Determine the (X, Y) coordinate at the center of the cell enclosing the given text.  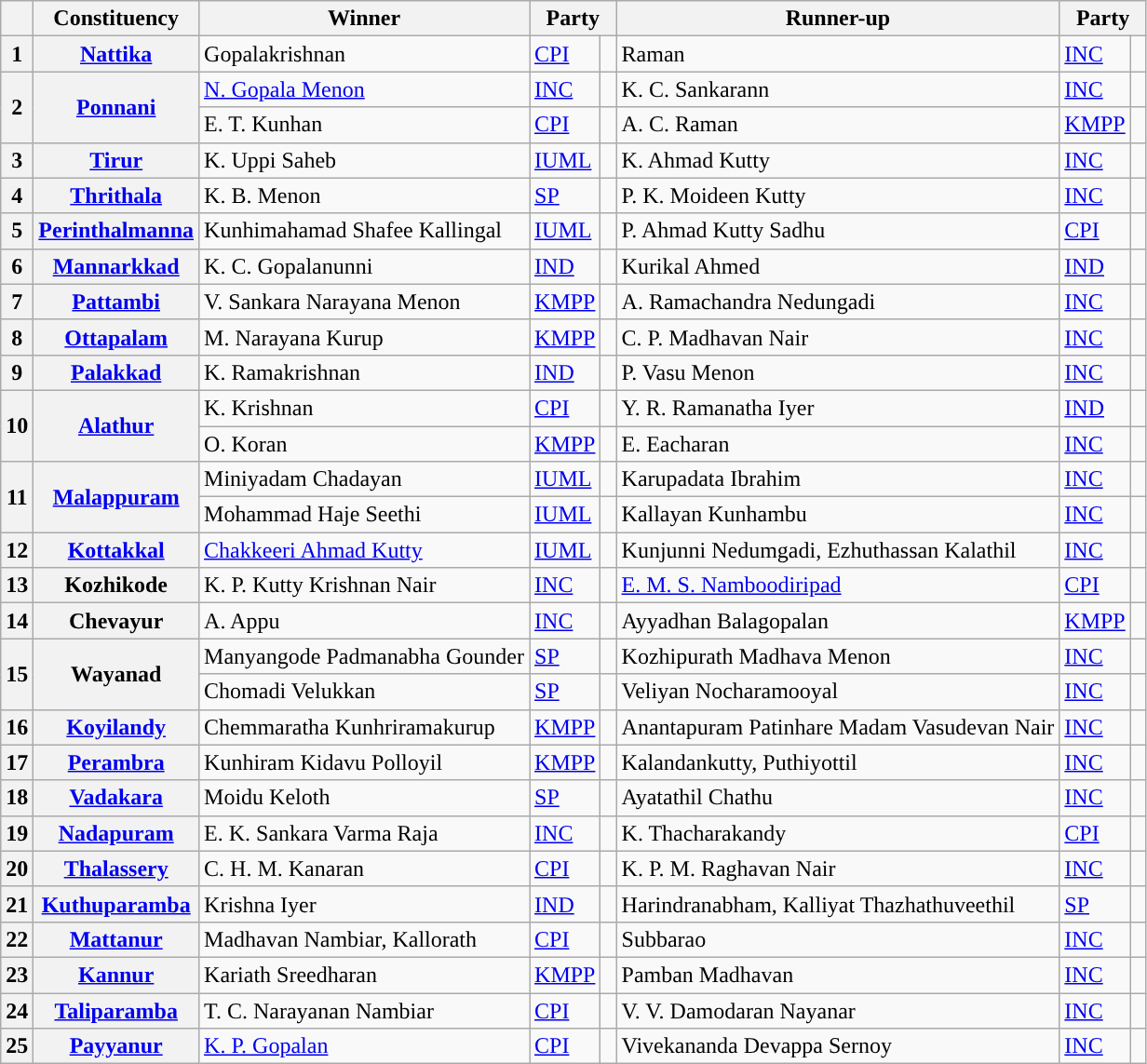
Subbarao (838, 939)
K. B. Menon (365, 195)
Pattambi (116, 302)
Chemmaratha Kunhriramakurup (365, 727)
Constituency (116, 19)
Thalassery (116, 869)
K. P. Gopalan (365, 1046)
10 (17, 425)
Kunjunni Nedumgadi, Ezhuthassan Kalathil (838, 550)
E. M. S. Namboodiripad (838, 586)
Chevayur (116, 621)
14 (17, 621)
Vivekananda Devappa Sernoy (838, 1046)
Kannur (116, 975)
Mohammad Haje Seethi (365, 515)
Ponnani (116, 107)
8 (17, 337)
Kunhimahamad Shafee Kallingal (365, 231)
12 (17, 550)
P. K. Moideen Kutty (838, 195)
Manyangode Padmanabha Gounder (365, 656)
K. Ramakrishnan (365, 372)
C. H. M. Kanaran (365, 869)
7 (17, 302)
Veliyan Nocharamooyal (838, 692)
Nadapuram (116, 833)
Vadakara (116, 798)
Krishna Iyer (365, 904)
Madhavan Nambiar, Kallorath (365, 939)
Palakkad (116, 372)
Winner (365, 19)
5 (17, 231)
Kallayan Kunhambu (838, 515)
N. Gopala Menon (365, 89)
Alathur (116, 425)
17 (17, 762)
Kalandankutty, Puthiyottil (838, 762)
16 (17, 727)
Perambra (116, 762)
Gopalakrishnan (365, 54)
Ottapalam (116, 337)
Kariath Sreedharan (365, 975)
V. Sankara Narayana Menon (365, 302)
K. P. Kutty Krishnan Nair (365, 586)
Payyanur (116, 1046)
Chomadi Velukkan (365, 692)
Chakkeeri Ahmad Kutty (365, 550)
Kottakkal (116, 550)
K. P. M. Raghavan Nair (838, 869)
Malappuram (116, 497)
E. T. Kunhan (365, 125)
Perinthalmanna (116, 231)
25 (17, 1046)
K. Ahmad Kutty (838, 160)
C. P. Madhavan Nair (838, 337)
13 (17, 586)
T. C. Narayanan Nambiar (365, 1010)
Kozhipurath Madhava Menon (838, 656)
Pamban Madhavan (838, 975)
Ayyadhan Balagopalan (838, 621)
K. Uppi Saheb (365, 160)
M. Narayana Kurup (365, 337)
Y. R. Ramanatha Iyer (838, 408)
24 (17, 1010)
K. C. Sankarann (838, 89)
2 (17, 107)
Koyilandy (116, 727)
Anantapuram Patinhare Madam Vasudevan Nair (838, 727)
Moidu Keloth (365, 798)
A. C. Raman (838, 125)
K. C. Gopalanunni (365, 266)
19 (17, 833)
Tirur (116, 160)
23 (17, 975)
O. Koran (365, 444)
Kozhikode (116, 586)
Mattanur (116, 939)
V. V. Damodaran Nayanar (838, 1010)
Miniyadam Chadayan (365, 479)
Thrithala (116, 195)
Mannarkkad (116, 266)
A. Ramachandra Nedungadi (838, 302)
Harindranabham, Kalliyat Thazhathuveethil (838, 904)
11 (17, 497)
4 (17, 195)
21 (17, 904)
K. Thacharakandy (838, 833)
3 (17, 160)
Kunhiram Kidavu Polloyil (365, 762)
Kurikal Ahmed (838, 266)
15 (17, 674)
22 (17, 939)
1 (17, 54)
18 (17, 798)
Wayanad (116, 674)
6 (17, 266)
Raman (838, 54)
Runner-up (838, 19)
A. Appu (365, 621)
P. Vasu Menon (838, 372)
Taliparamba (116, 1010)
E. K. Sankara Varma Raja (365, 833)
K. Krishnan (365, 408)
20 (17, 869)
Ayatathil Chathu (838, 798)
9 (17, 372)
P. Ahmad Kutty Sadhu (838, 231)
E. Eacharan (838, 444)
Karupadata Ibrahim (838, 479)
Kuthuparamba (116, 904)
Nattika (116, 54)
